Scan for the cell matching the given text and deliver its (X, Y) coordinate at center. 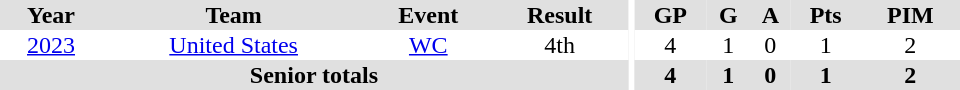
G (728, 15)
PIM (910, 15)
Result (560, 15)
GP (670, 15)
United States (234, 45)
A (770, 15)
2023 (51, 45)
Year (51, 15)
Pts (826, 15)
Team (234, 15)
4th (560, 45)
Senior totals (314, 75)
Event (428, 15)
WC (428, 45)
